Capture the cell that displays the provided text and extract its (x, y) central coordinate. 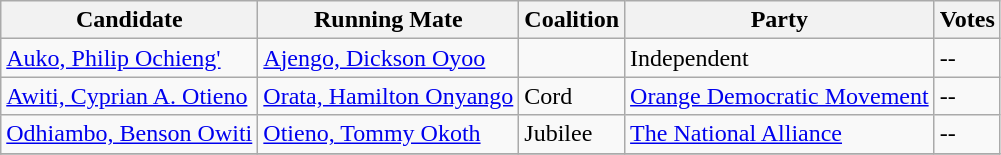
Jubilee (572, 134)
Coalition (572, 20)
Auko, Philip Ochieng' (130, 58)
Running Mate (388, 20)
Cord (572, 96)
Awiti, Cyprian A. Otieno (130, 96)
Otieno, Tommy Okoth (388, 134)
Independent (780, 58)
Party (780, 20)
Orata, Hamilton Onyango (388, 96)
Candidate (130, 20)
Ajengo, Dickson Oyoo (388, 58)
Orange Democratic Movement (780, 96)
Odhiambo, Benson Owiti (130, 134)
Votes (967, 20)
The National Alliance (780, 134)
